Pinpoint the cell where the given text exists, returning its (x, y) midpoint coordinate. 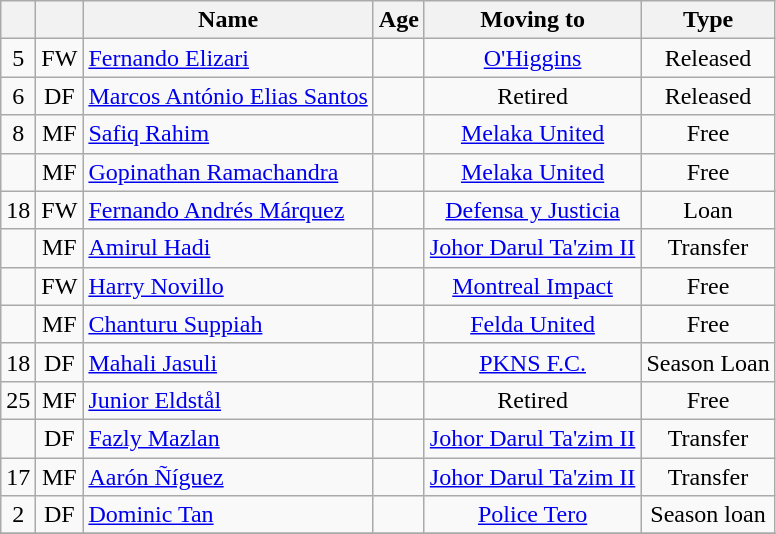
Defensa y Justicia (532, 210)
Season loan (708, 515)
Season Loan (708, 362)
25 (18, 400)
Chanturu Suppiah (228, 324)
Type (708, 20)
2 (18, 515)
PKNS F.C. (532, 362)
Fazly Mazlan (228, 438)
Dominic Tan (228, 515)
Moving to (532, 20)
Name (228, 20)
Aarón Ñíguez (228, 477)
6 (18, 96)
Safiq Rahim (228, 134)
Loan (708, 210)
Montreal Impact (532, 286)
Police Tero (532, 515)
Junior Eldstål (228, 400)
Marcos António Elias Santos (228, 96)
8 (18, 134)
Harry Novillo (228, 286)
17 (18, 477)
Gopinathan Ramachandra (228, 172)
Mahali Jasuli (228, 362)
Amirul Hadi (228, 248)
O'Higgins (532, 58)
5 (18, 58)
Fernando Elizari (228, 58)
Felda United (532, 324)
Fernando Andrés Márquez (228, 210)
Age (398, 20)
